Identify which cell holds the provided text, then report its (x, y) central coordinate. 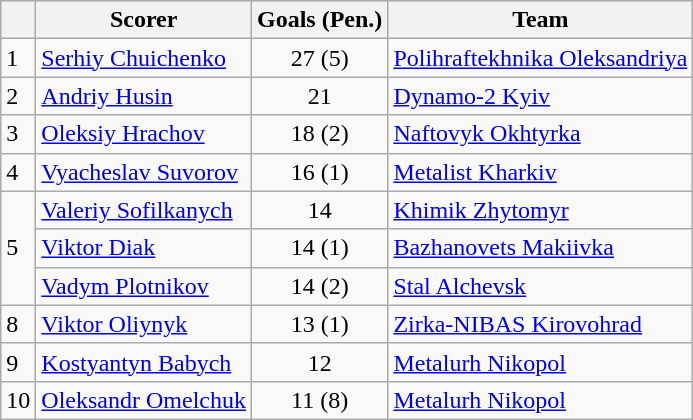
4 (18, 172)
8 (18, 324)
Goals (Pen.) (319, 20)
Vyacheslav Suvorov (144, 172)
Scorer (144, 20)
11 (8) (319, 400)
9 (18, 362)
Oleksiy Hrachov (144, 134)
10 (18, 400)
13 (1) (319, 324)
Serhiy Chuichenko (144, 58)
18 (2) (319, 134)
27 (5) (319, 58)
Polihraftekhnika Oleksandriya (540, 58)
12 (319, 362)
Naftovyk Okhtyrka (540, 134)
Kostyantyn Babych (144, 362)
21 (319, 96)
Team (540, 20)
14 (319, 210)
14 (2) (319, 286)
3 (18, 134)
Stal Alchevsk (540, 286)
1 (18, 58)
Metalist Kharkiv (540, 172)
5 (18, 248)
Khimik Zhytomyr (540, 210)
14 (1) (319, 248)
Andriy Husin (144, 96)
16 (1) (319, 172)
Viktor Diak (144, 248)
Zirka-NIBAS Kirovohrad (540, 324)
Valeriy Sofilkanych (144, 210)
Oleksandr Omelchuk (144, 400)
Viktor Oliynyk (144, 324)
Vadym Plotnikov (144, 286)
Bazhanovets Makiivka (540, 248)
Dynamo-2 Kyiv (540, 96)
2 (18, 96)
